Extract the (X, Y) coordinate from the center of the cell holding the provided text.  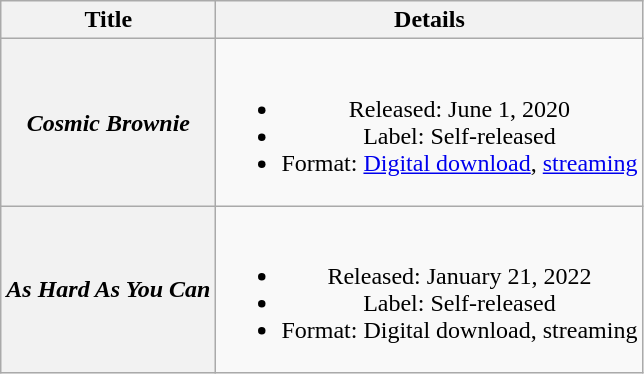
Details (430, 20)
Cosmic Brownie (108, 122)
As Hard As You Can (108, 290)
Released: June 1, 2020Label: Self-releasedFormat: Digital download, streaming (430, 122)
Title (108, 20)
Released: January 21, 2022Label: Self-releasedFormat: Digital download, streaming (430, 290)
